Detect which cell encompasses the target text, then output its [x, y] center coordinate. 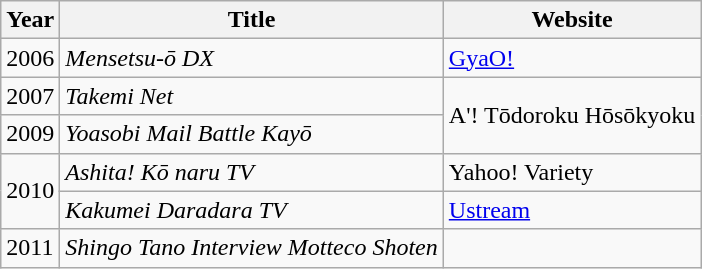
2006 [30, 58]
Yahoo! Variety [572, 172]
Shingo Tano Interview Motteco Shoten [252, 248]
2011 [30, 248]
Ustream [572, 210]
Title [252, 20]
2007 [30, 96]
Yoasobi Mail Battle Kayō [252, 134]
Ashita! Kō naru TV [252, 172]
2010 [30, 191]
GyaO! [572, 58]
A'! Tōdoroku Hōsōkyoku [572, 115]
2009 [30, 134]
Takemi Net [252, 96]
Year [30, 20]
Mensetsu-ō DX [252, 58]
Kakumei Daradara TV [252, 210]
Website [572, 20]
